Scan for the cell matching the given text and deliver its [X, Y] coordinate at center. 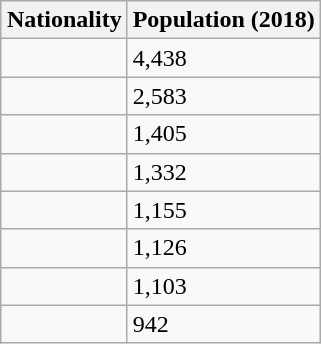
942 [224, 324]
1,332 [224, 172]
Nationality [64, 20]
Population (2018) [224, 20]
4,438 [224, 58]
2,583 [224, 96]
1,155 [224, 210]
1,405 [224, 134]
1,103 [224, 286]
1,126 [224, 248]
